Return (X, Y) of the center of cell containing provided text 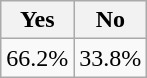
33.8% (110, 58)
Yes (38, 20)
66.2% (38, 58)
No (110, 20)
